For the text-containing cell, return its midpoint in [X, Y] coordinate format. 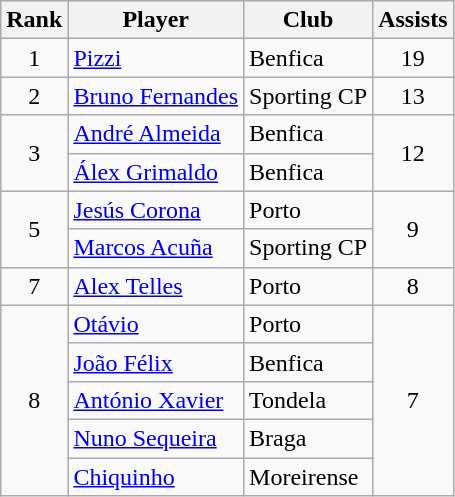
5 [34, 229]
Bruno Fernandes [156, 96]
Assists [413, 20]
Braga [308, 438]
Club [308, 20]
12 [413, 153]
Tondela [308, 400]
Nuno Sequeira [156, 438]
9 [413, 229]
13 [413, 96]
Moreirense [308, 477]
Pizzi [156, 58]
2 [34, 96]
António Xavier [156, 400]
3 [34, 153]
Otávio [156, 324]
Marcos Acuña [156, 248]
19 [413, 58]
Jesús Corona [156, 210]
Alex Telles [156, 286]
Rank [34, 20]
1 [34, 58]
André Almeida [156, 134]
João Félix [156, 362]
Player [156, 20]
Chiquinho [156, 477]
Álex Grimaldo [156, 172]
